Identify which cell holds the provided text, then report its [x, y] central coordinate. 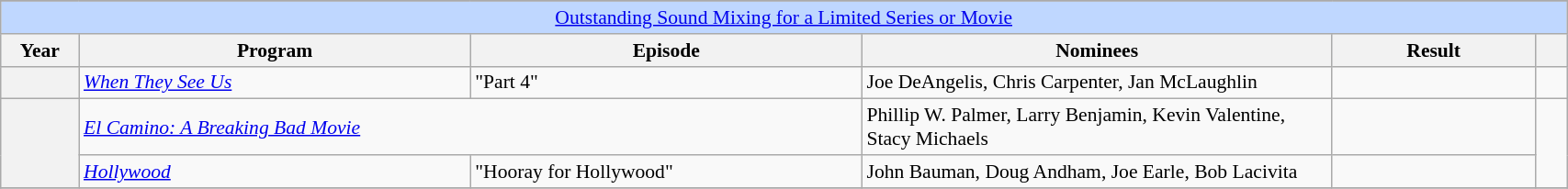
Phillip W. Palmer, Larry Benjamin, Kevin Valentine, Stacy Michaels [1097, 127]
Program [275, 50]
Episode [666, 50]
Nominees [1097, 50]
"Part 4" [666, 83]
"Hooray for Hollywood" [666, 172]
Year [40, 50]
When They See Us [275, 83]
Joe DeAngelis, Chris Carpenter, Jan McLaughlin [1097, 83]
John Bauman, Doug Andham, Joe Earle, Bob Lacivita [1097, 172]
Hollywood [275, 172]
Outstanding Sound Mixing for a Limited Series or Movie [784, 17]
Result [1434, 50]
El Camino: A Breaking Bad Movie [470, 127]
